Return (x, y) of the center of cell containing provided text 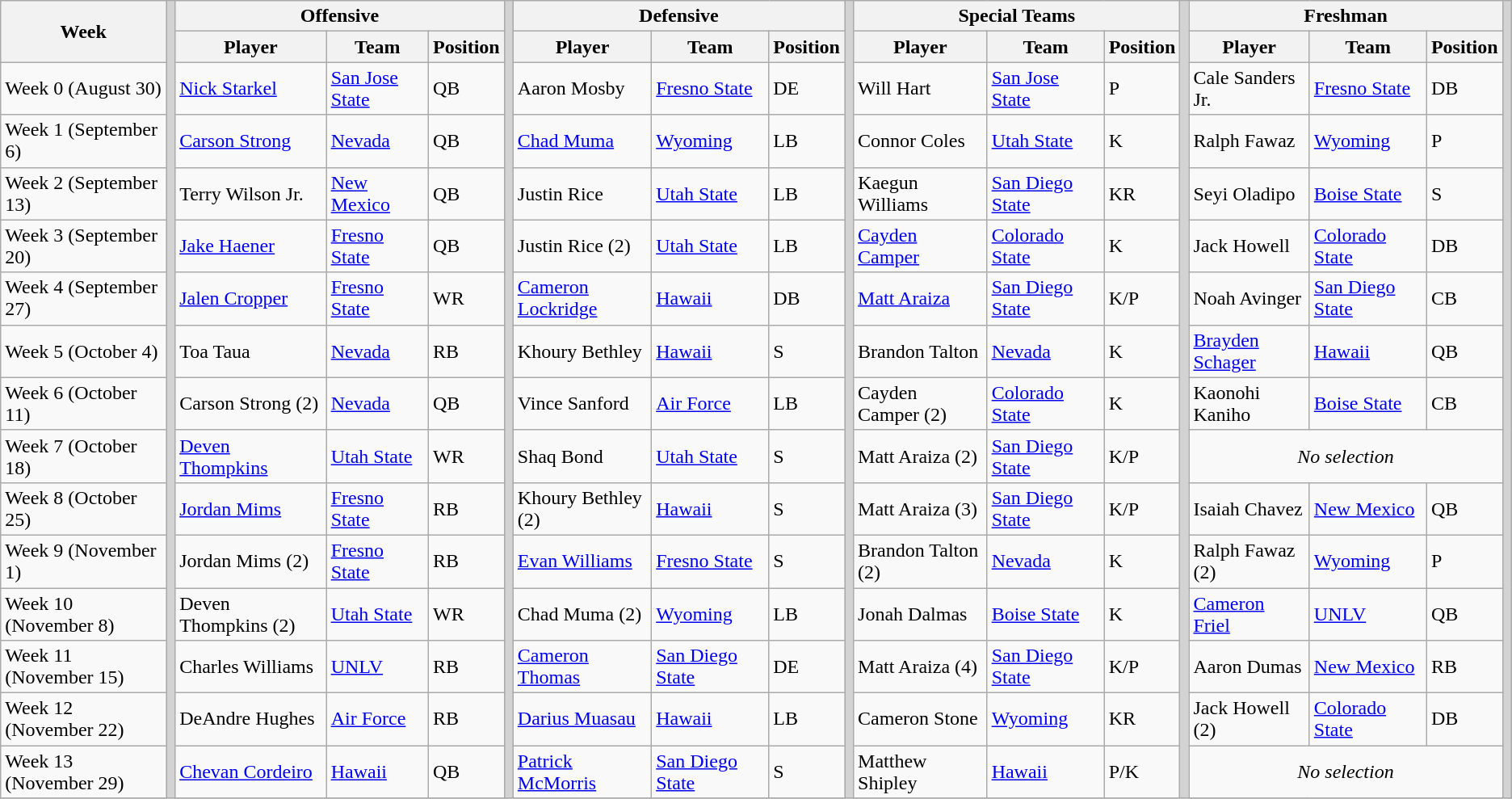
Khoury Bethley (582, 351)
Deven Thompkins (2) (250, 614)
Justin Rice (2) (582, 246)
Cameron Friel (1249, 614)
Special Teams (1017, 16)
Patrick McMorris (582, 772)
Chad Muma (582, 141)
Chevan Cordeiro (250, 772)
Carson Strong (250, 141)
Ralph Fawaz (2) (1249, 561)
Jordan Mims (2) (250, 561)
Week 2 (September 13) (84, 194)
Brandon Talton (2) (921, 561)
Charles Williams (250, 667)
Matt Araiza (4) (921, 667)
Week 10 (November 8) (84, 614)
Week 13 (November 29) (84, 772)
Justin Rice (582, 194)
Terry Wilson Jr. (250, 194)
Toa Taua (250, 351)
Week 8 (October 25) (84, 509)
Cayden Camper (2) (921, 404)
Ralph Fawaz (1249, 141)
Matt Araiza (3) (921, 509)
Will Hart (921, 89)
Noah Avinger (1249, 299)
Shaq Bond (582, 456)
Week 3 (September 20) (84, 246)
Jonah Dalmas (921, 614)
Week 5 (October 4) (84, 351)
Kaegun Williams (921, 194)
Week 0 (August 30) (84, 89)
Offensive (340, 16)
Connor Coles (921, 141)
Khoury Bethley (2) (582, 509)
Vince Sanford (582, 404)
Week 1 (September 6) (84, 141)
Week (84, 32)
DeAndre Hughes (250, 719)
Aaron Dumas (1249, 667)
Week 4 (September 27) (84, 299)
Defensive (678, 16)
Evan Williams (582, 561)
Darius Muasau (582, 719)
Cameron Lockridge (582, 299)
Jordan Mims (250, 509)
Chad Muma (2) (582, 614)
Isaiah Chavez (1249, 509)
Cameron Thomas (582, 667)
P/K (1142, 772)
Cameron Stone (921, 719)
Week 7 (October 18) (84, 456)
Nick Starkel (250, 89)
Jalen Cropper (250, 299)
Matthew Shipley (921, 772)
Aaron Mosby (582, 89)
Cayden Camper (921, 246)
Jack Howell (1249, 246)
Matt Araiza (2) (921, 456)
Kaonohi Kaniho (1249, 404)
Week 11 (November 15) (84, 667)
Brandon Talton (921, 351)
Week 9 (November 1) (84, 561)
Jake Haener (250, 246)
Jack Howell (2) (1249, 719)
Week 12 (November 22) (84, 719)
Week 6 (October 11) (84, 404)
Deven Thompkins (250, 456)
Cale Sanders Jr. (1249, 89)
Brayden Schager (1249, 351)
Freshman (1346, 16)
Matt Araiza (921, 299)
Seyi Oladipo (1249, 194)
Carson Strong (2) (250, 404)
